For the text-containing cell, return its midpoint in (X, Y) coordinate format. 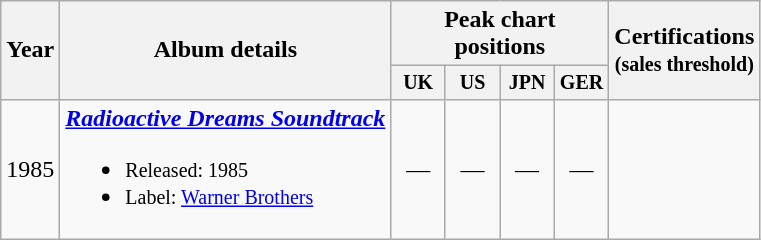
Album details (226, 50)
GER (581, 82)
UK (418, 82)
Certifications(sales threshold) (684, 50)
Year (30, 50)
JPN (527, 82)
1985 (30, 169)
Peak chart positions (500, 34)
Radioactive Dreams SoundtrackReleased: 1985Label: Warner Brothers (226, 169)
US (472, 82)
